Return the [x, y] coordinate for the center point of the cell that contains the specified text.  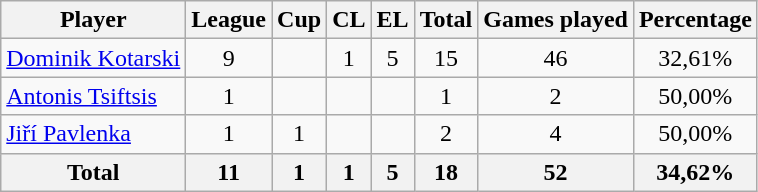
Percentage [695, 20]
Cup [300, 20]
Player [94, 20]
4 [556, 134]
18 [446, 172]
EL [392, 20]
League [229, 20]
15 [446, 58]
CL [349, 20]
Dominik Kotarski [94, 58]
Games played [556, 20]
Antonis Tsiftsis [94, 96]
52 [556, 172]
11 [229, 172]
9 [229, 58]
32,61% [695, 58]
34,62% [695, 172]
46 [556, 58]
Jiří Pavlenka [94, 134]
